Extract the (x, y) coordinate from the center of the cell holding the provided text.  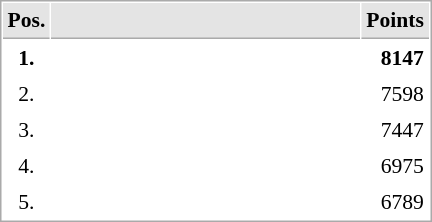
3. (26, 129)
6789 (396, 201)
8147 (396, 57)
2. (26, 93)
5. (26, 201)
Points (396, 21)
4. (26, 165)
7447 (396, 129)
7598 (396, 93)
Pos. (26, 21)
1. (26, 57)
6975 (396, 165)
